Capture the cell that displays the provided text and extract its (x, y) central coordinate. 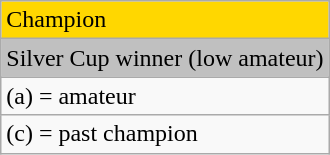
(a) = amateur (165, 96)
Silver Cup winner (low amateur) (165, 58)
(c) = past champion (165, 134)
Champion (165, 20)
